Determine the (X, Y) coordinate at the center of the cell enclosing the given text.  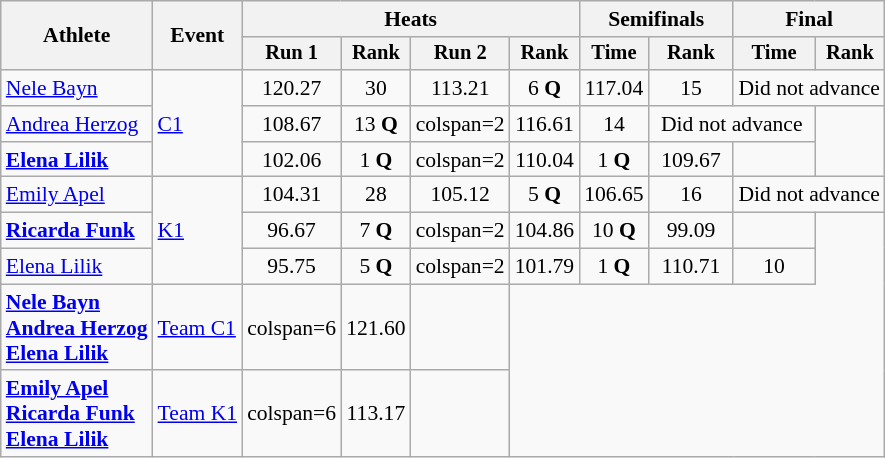
Semifinals (656, 19)
Emily Apel (77, 195)
Nele Bayn (77, 88)
113.17 (376, 414)
108.67 (292, 124)
95.75 (292, 267)
Run 2 (460, 54)
99.09 (692, 231)
110.04 (544, 160)
117.04 (614, 88)
Emily ApelRicarda FunkElena Lilik (77, 414)
113.21 (460, 88)
120.27 (292, 88)
10 Q (614, 231)
14 (614, 124)
105.12 (460, 195)
C1 (198, 124)
16 (692, 195)
121.60 (376, 328)
Final (809, 19)
Team K1 (198, 414)
106.65 (614, 195)
96.67 (292, 231)
Run 1 (292, 54)
Team C1 (198, 328)
28 (376, 195)
30 (376, 88)
Ricarda Funk (77, 231)
110.71 (692, 267)
Nele BaynAndrea HerzogElena Lilik (77, 328)
109.67 (692, 160)
Event (198, 36)
6 Q (544, 88)
13 Q (376, 124)
102.06 (292, 160)
104.31 (292, 195)
Heats (410, 19)
10 (774, 267)
Athlete (77, 36)
K1 (198, 230)
104.86 (544, 231)
7 Q (376, 231)
116.61 (544, 124)
15 (692, 88)
101.79 (544, 267)
Andrea Herzog (77, 124)
